Output the [x, y] coordinate of the center of the cell containing the given text.  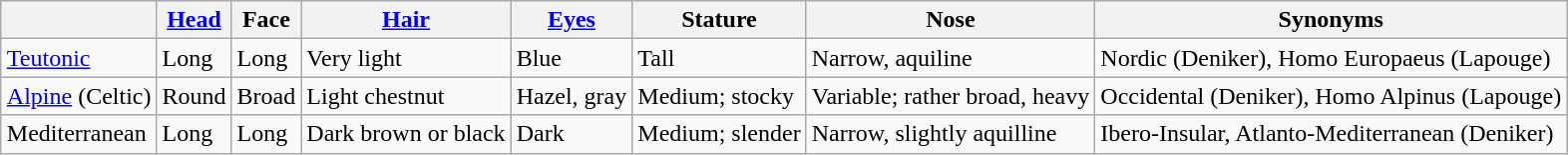
Synonyms [1331, 20]
Light chestnut [406, 96]
Nose [951, 20]
Face [266, 20]
Tall [719, 58]
Nordic (Deniker), Homo Europaeus (Lapouge) [1331, 58]
Head [194, 20]
Medium; stocky [719, 96]
Ibero-Insular, Atlanto-Mediterranean (Deniker) [1331, 134]
Narrow, slightly aquilline [951, 134]
Medium; slender [719, 134]
Very light [406, 58]
Round [194, 96]
Variable; rather broad, heavy [951, 96]
Eyes [572, 20]
Dark [572, 134]
Teutonic [79, 58]
Alpine (Celtic) [79, 96]
Hair [406, 20]
Blue [572, 58]
Occidental (Deniker), Homo Alpinus (Lapouge) [1331, 96]
Narrow, aquiline [951, 58]
Broad [266, 96]
Mediterranean [79, 134]
Dark brown or black [406, 134]
Hazel, gray [572, 96]
Stature [719, 20]
